Search for the cell housing the specified text and yield its [X, Y] center coordinate. 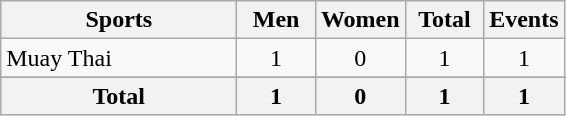
Sports [119, 20]
Men [276, 20]
Muay Thai [119, 58]
Events [524, 20]
Women [360, 20]
